Search for the cell housing the specified text and yield its [x, y] center coordinate. 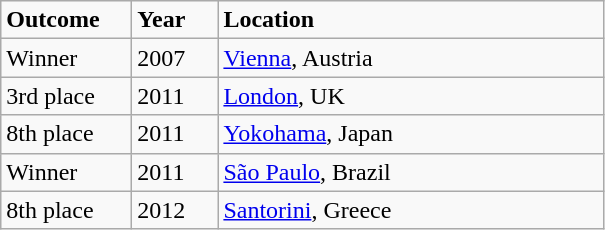
2007 [175, 58]
Vienna, Austria [411, 58]
São Paulo, Brazil [411, 172]
London, UK [411, 96]
Santorini, Greece [411, 210]
Yokohama, Japan [411, 134]
3rd place [66, 96]
Outcome [66, 20]
Year [175, 20]
2012 [175, 210]
Location [411, 20]
